Scan for the cell matching the given text and deliver its [X, Y] coordinate at center. 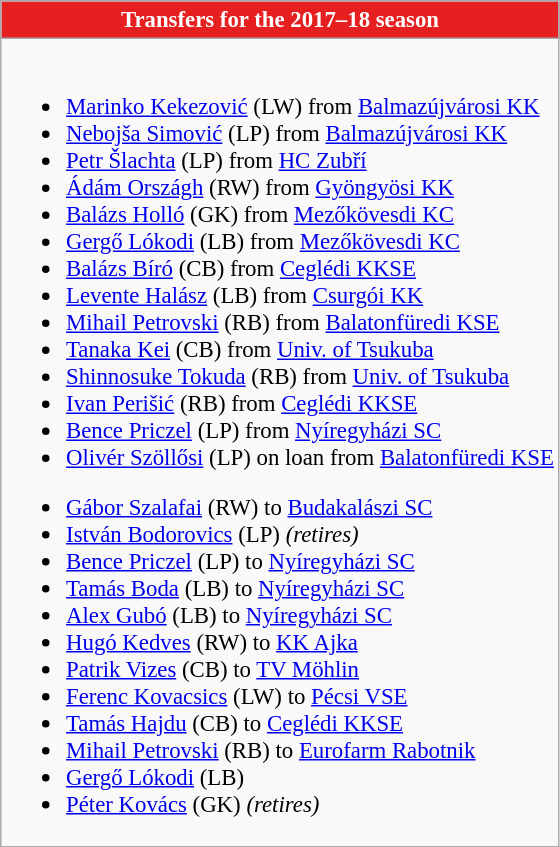
Transfers for the 2017–18 season [280, 20]
